Return the (x, y) coordinate for the center point of the cell that contains the specified text.  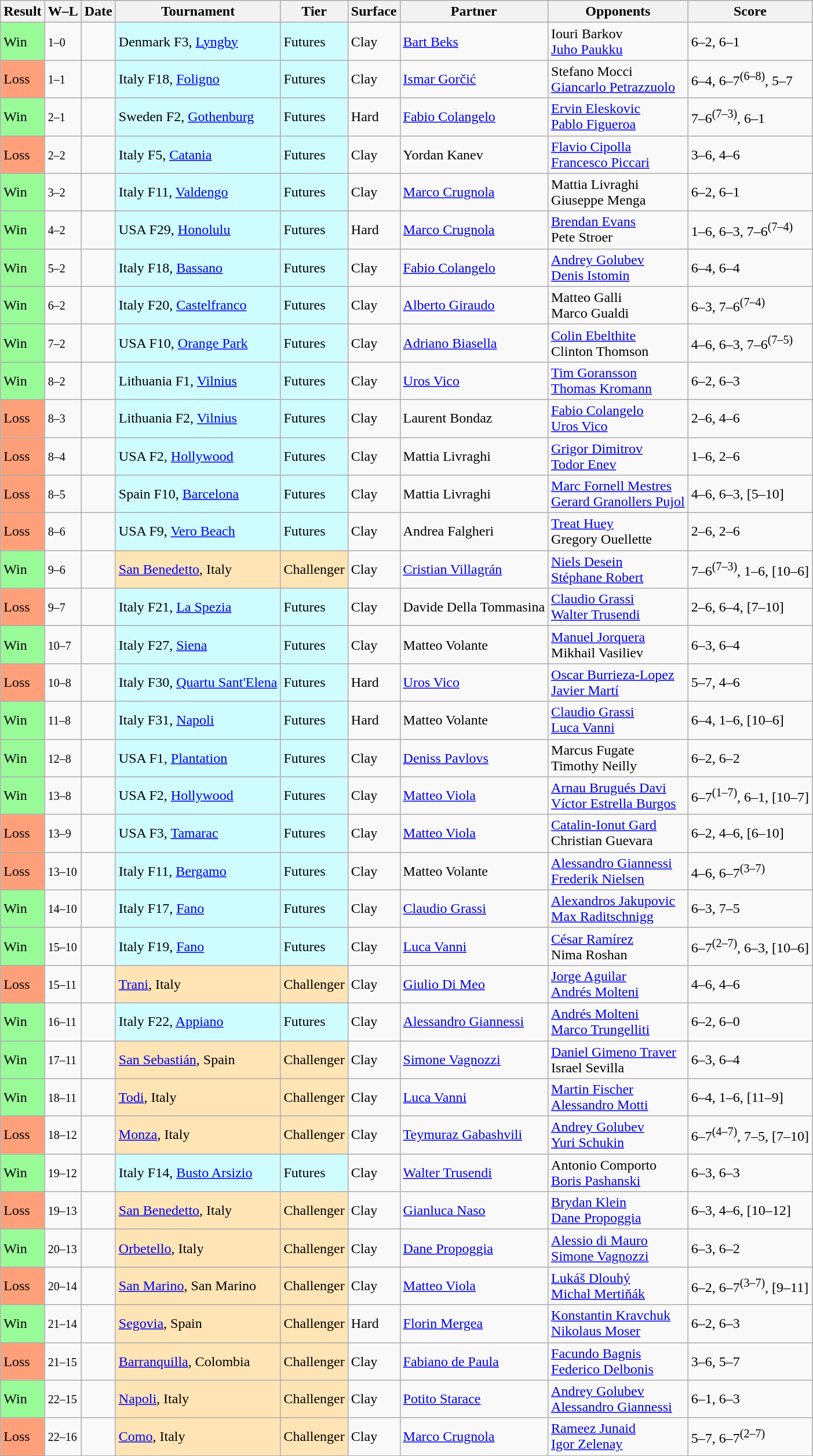
Alessandro Giannessi (474, 1021)
16–11 (63, 1021)
Italy F5, Catania (198, 154)
W–L (63, 12)
21–15 (63, 1361)
2–6, 6–4, [7–10] (750, 607)
3–6, 5–7 (750, 1361)
Denmark F3, Lyngby (198, 42)
Alberto Giraudo (474, 305)
Lithuania F1, Vilnius (198, 380)
6–2, 6–0 (750, 1021)
22–16 (63, 1436)
Adriano Biasella (474, 343)
2–6, 2–6 (750, 532)
22–15 (63, 1399)
Italy F21, La Spezia (198, 607)
15–11 (63, 984)
Claudio Grassi Luca Vanni (618, 720)
Brendan Evans Pete Stroer (618, 230)
6–3, 6–2 (750, 1248)
Andrey Golubev Yuri Schukin (618, 1135)
USA F3, Tamarac (198, 833)
Andrea Falgheri (474, 532)
Italy F18, Foligno (198, 79)
4–6, 4–6 (750, 984)
Davide Della Tommasina (474, 607)
7–6(7–3), 1–6, [10–6] (750, 569)
Daniel Gimeno Traver Israel Sevilla (618, 1060)
Napoli, Italy (198, 1399)
Colin Ebelthite Clinton Thomson (618, 343)
Florin Mergea (474, 1324)
19–13 (63, 1210)
6–2 (63, 305)
Italy F19, Fano (198, 946)
USA F9, Vero Beach (198, 532)
1–6, 6–3, 7–6(7–4) (750, 230)
8–3 (63, 418)
Marc Fornell Mestres Gerard Granollers Pujol (618, 494)
5–2 (63, 268)
Italy F18, Bassano (198, 268)
Italy F11, Valdengo (198, 192)
4–6, 6–7(3–7) (750, 871)
20–14 (63, 1286)
Italy F27, Siena (198, 645)
15–10 (63, 946)
Italy F22, Appiano (198, 1021)
8–2 (63, 380)
Orbetello, Italy (198, 1248)
Stefano Mocci Giancarlo Petrazzuolo (618, 79)
Italy F31, Napoli (198, 720)
6–4, 1–6, [10–6] (750, 720)
Ismar Gorčić (474, 79)
6–7(1–7), 6–1, [10–7] (750, 795)
Matteo Galli Marco Gualdi (618, 305)
11–8 (63, 720)
Date (99, 12)
6–7(4–7), 7–5, [7–10] (750, 1135)
Rameez Junaid Igor Zelenay (618, 1436)
Konstantin Kravchuk Nikolaus Moser (618, 1324)
Jorge Aguilar Andrés Molteni (618, 984)
Monza, Italy (198, 1135)
1–1 (63, 79)
7–6(7–3), 6–1 (750, 117)
6–3, 7–5 (750, 909)
Grigor Dimitrov Todor Enev (618, 456)
Arnau Brugués Davi Víctor Estrella Burgos (618, 795)
6–7(2–7), 6–3, [10–6] (750, 946)
Niels Desein Stéphane Robert (618, 569)
Surface (374, 12)
Como, Italy (198, 1436)
Italy F30, Quartu Sant'Elena (198, 683)
19–12 (63, 1173)
Flavio Cipolla Francesco Piccari (618, 154)
21–14 (63, 1324)
Andrés Molteni Marco Trungelliti (618, 1021)
Andrey Golubev Alessandro Giannessi (618, 1399)
Mattia Livraghi Giuseppe Menga (618, 192)
Alexandros Jakupovic Max Raditschnigg (618, 909)
17–11 (63, 1060)
13–10 (63, 871)
Result (23, 12)
Deniss Pavlovs (474, 758)
Laurent Bondaz (474, 418)
Todi, Italy (198, 1098)
1–0 (63, 42)
Andrey Golubev Denis Istomin (618, 268)
Italy F14, Busto Arsizio (198, 1173)
6–1, 6–3 (750, 1399)
2–2 (63, 154)
Tournament (198, 12)
Trani, Italy (198, 984)
6–4, 6–7(6–8), 5–7 (750, 79)
Partner (474, 12)
8–6 (63, 532)
6–2, 6–2 (750, 758)
Sweden F2, Gothenburg (198, 117)
Tim Goransson Thomas Kromann (618, 380)
Potito Starace (474, 1399)
1–6, 2–6 (750, 456)
7–2 (63, 343)
9–7 (63, 607)
6–3, 4–6, [10–12] (750, 1210)
2–1 (63, 117)
6–4, 1–6, [11–9] (750, 1098)
2–6, 4–6 (750, 418)
Claudio Grassi Walter Trusendi (618, 607)
14–10 (63, 909)
5–7, 4–6 (750, 683)
César Ramírez Nima Roshan (618, 946)
Giulio Di Meo (474, 984)
Walter Trusendi (474, 1173)
Simone Vagnozzi (474, 1060)
6–4, 6–4 (750, 268)
Catalin-Ionut Gard Christian Guevara (618, 833)
Claudio Grassi (474, 909)
9–6 (63, 569)
6–2, 4–6, [6–10] (750, 833)
Teymuraz Gabashvili (474, 1135)
Barranquilla, Colombia (198, 1361)
Gianluca Naso (474, 1210)
3–2 (63, 192)
Lukáš Dlouhý Michal Mertiňák (618, 1286)
Antonio Comporto Boris Pashanski (618, 1173)
Yordan Kanev (474, 154)
8–5 (63, 494)
Bart Beks (474, 42)
Dane Propoggia (474, 1248)
Cristian Villagrán (474, 569)
San Sebastián, Spain (198, 1060)
6–3, 7–6(7–4) (750, 305)
Lithuania F2, Vilnius (198, 418)
Marcus Fugate Timothy Neilly (618, 758)
Spain F10, Barcelona (198, 494)
San Marino, San Marino (198, 1286)
10–7 (63, 645)
Manuel Jorquera Mikhail Vasiliev (618, 645)
USA F10, Orange Park (198, 343)
20–13 (63, 1248)
12–8 (63, 758)
USA F1, Plantation (198, 758)
Segovia, Spain (198, 1324)
13–9 (63, 833)
Treat Huey Gregory Ouellette (618, 532)
Italy F17, Fano (198, 909)
Fabio Colangelo Uros Vico (618, 418)
13–8 (63, 795)
Martin Fischer Alessandro Motti (618, 1098)
USA F29, Honolulu (198, 230)
Tier (314, 12)
Alessandro Giannessi Frederik Nielsen (618, 871)
3–6, 4–6 (750, 154)
Fabiano de Paula (474, 1361)
Italy F11, Bergamo (198, 871)
6–2, 6–7(3–7), [9–11] (750, 1286)
18–12 (63, 1135)
5–7, 6–7(2–7) (750, 1436)
18–11 (63, 1098)
Italy F20, Castelfranco (198, 305)
6–3, 6–3 (750, 1173)
Iouri Barkov Juho Paukku (618, 42)
10–8 (63, 683)
4–6, 6–3, [5–10] (750, 494)
Alessio di Mauro Simone Vagnozzi (618, 1248)
Facundo Bagnis Federico Delbonis (618, 1361)
4–2 (63, 230)
Score (750, 12)
Brydan Klein Dane Propoggia (618, 1210)
8–4 (63, 456)
Ervin Eleskovic Pablo Figueroa (618, 117)
Oscar Burrieza-Lopez Javier Martí (618, 683)
4–6, 6–3, 7–6(7–5) (750, 343)
Opponents (618, 12)
